Return the [X, Y] coordinate for the center point of the cell that contains the specified text.  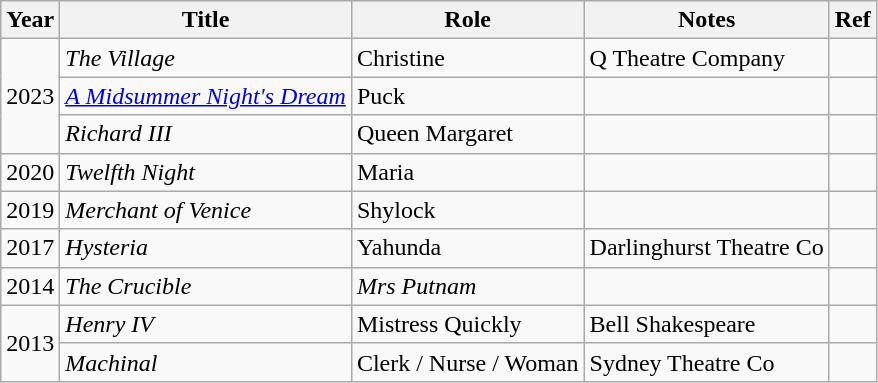
2013 [30, 343]
Darlinghurst Theatre Co [706, 248]
Year [30, 20]
2023 [30, 96]
Hysteria [206, 248]
Notes [706, 20]
Title [206, 20]
Shylock [468, 210]
Q Theatre Company [706, 58]
Queen Margaret [468, 134]
2020 [30, 172]
The Village [206, 58]
Christine [468, 58]
Role [468, 20]
Twelfth Night [206, 172]
Richard III [206, 134]
Mistress Quickly [468, 324]
2017 [30, 248]
Machinal [206, 362]
Ref [852, 20]
A Midsummer Night's Dream [206, 96]
Yahunda [468, 248]
2019 [30, 210]
Merchant of Venice [206, 210]
2014 [30, 286]
Bell Shakespeare [706, 324]
Clerk / Nurse / Woman [468, 362]
Sydney Theatre Co [706, 362]
The Crucible [206, 286]
Henry IV [206, 324]
Maria [468, 172]
Mrs Putnam [468, 286]
Puck [468, 96]
